Return the (X, Y) coordinate for the center point of the cell that contains the specified text.  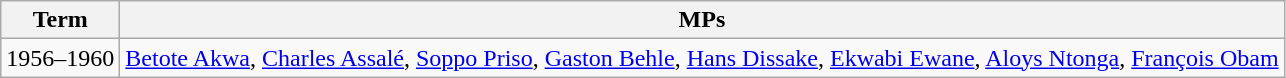
Betote Akwa, Charles Assalé, Soppo Priso, Gaston Behle, Hans Dissake, Ekwabi Ewane, Aloys Ntonga, François Obam (702, 58)
1956–1960 (60, 58)
Term (60, 20)
MPs (702, 20)
